Locate the cell with the specified text and output its (X, Y) center coordinate. 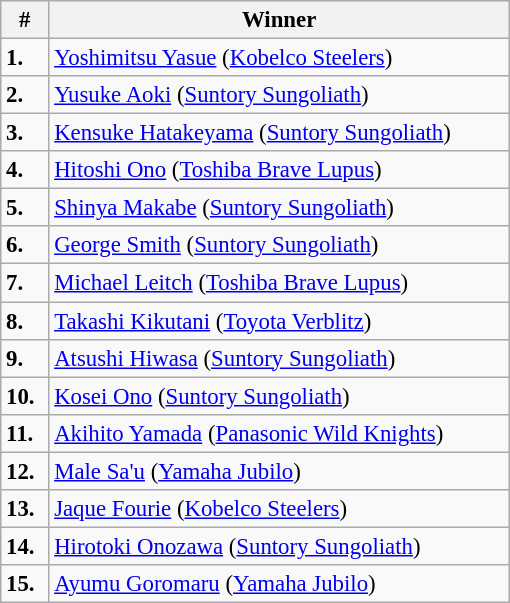
7. (25, 283)
8. (25, 321)
Ayumu Goromaru (Yamaha Jubilo) (280, 584)
3. (25, 133)
Kosei Ono (Suntory Sungoliath) (280, 396)
11. (25, 433)
15. (25, 584)
6. (25, 245)
12. (25, 471)
Shinya Makabe (Suntory Sungoliath) (280, 208)
13. (25, 509)
1. (25, 58)
George Smith (Suntory Sungoliath) (280, 245)
Yusuke Aoki (Suntory Sungoliath) (280, 95)
2. (25, 95)
Hitoshi Ono (Toshiba Brave Lupus) (280, 170)
Kensuke Hatakeyama (Suntory Sungoliath) (280, 133)
Michael Leitch (Toshiba Brave Lupus) (280, 283)
Winner (280, 20)
Yoshimitsu Yasue (Kobelco Steelers) (280, 58)
Male Sa'u (Yamaha Jubilo) (280, 471)
9. (25, 358)
# (25, 20)
Atsushi Hiwasa (Suntory Sungoliath) (280, 358)
14. (25, 546)
Hirotoki Onozawa (Suntory Sungoliath) (280, 546)
Akihito Yamada (Panasonic Wild Knights) (280, 433)
Jaque Fourie (Kobelco Steelers) (280, 509)
4. (25, 170)
10. (25, 396)
Takashi Kikutani (Toyota Verblitz) (280, 321)
5. (25, 208)
